Identify which cell holds the provided text, then report its [x, y] central coordinate. 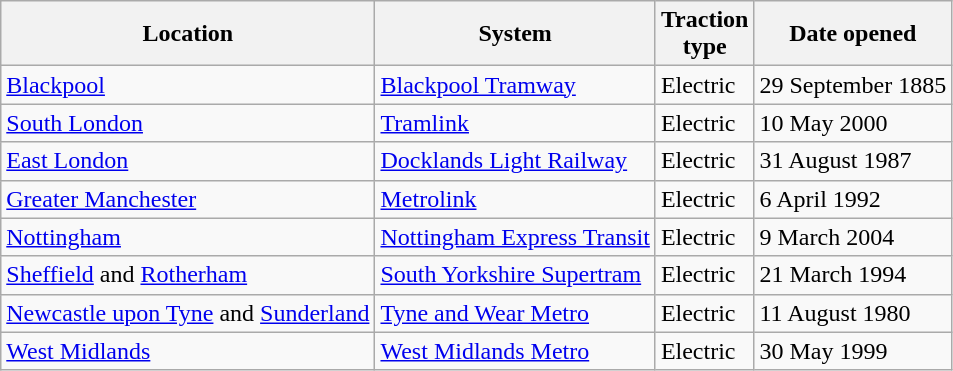
30 May 1999 [853, 351]
31 August 1987 [853, 161]
South Yorkshire Supertram [515, 275]
Tramlink [515, 123]
10 May 2000 [853, 123]
Greater Manchester [188, 199]
South London [188, 123]
East London [188, 161]
Date opened [853, 34]
System [515, 34]
Newcastle upon Tyne and Sunderland [188, 313]
West Midlands [188, 351]
21 March 1994 [853, 275]
Nottingham Express Transit [515, 237]
Sheffield and Rotherham [188, 275]
29 September 1885 [853, 85]
6 April 1992 [853, 199]
Tractiontype [704, 34]
11 August 1980 [853, 313]
Nottingham [188, 237]
9 March 2004 [853, 237]
Blackpool Tramway [515, 85]
West Midlands Metro [515, 351]
Docklands Light Railway [515, 161]
Metrolink [515, 199]
Blackpool [188, 85]
Tyne and Wear Metro [515, 313]
Location [188, 34]
